Output the [x, y] coordinate of the center of the cell containing the given text.  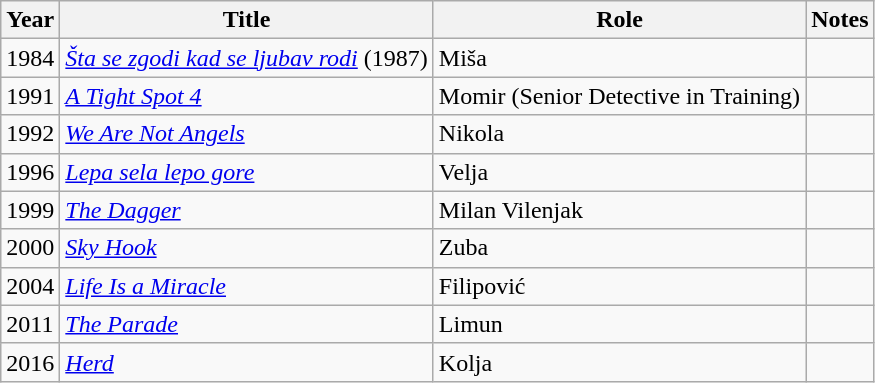
2016 [30, 362]
2004 [30, 286]
1991 [30, 96]
The Parade [246, 324]
Miša [619, 58]
The Dagger [246, 210]
Limun [619, 324]
Kolja [619, 362]
Herd [246, 362]
Filipović [619, 286]
2000 [30, 248]
Šta se zgodi kad se ljubav rodi (1987) [246, 58]
A Tight Spot 4 [246, 96]
Zuba [619, 248]
Title [246, 20]
Life Is a Miracle [246, 286]
Velja [619, 172]
Year [30, 20]
Momir (Senior Detective in Training) [619, 96]
1996 [30, 172]
Lepa sela lepo gore [246, 172]
Role [619, 20]
2011 [30, 324]
Milan Vilenjak [619, 210]
Nikola [619, 134]
We Are Not Angels [246, 134]
1999 [30, 210]
1992 [30, 134]
Sky Hook [246, 248]
1984 [30, 58]
Notes [840, 20]
